Return [X, Y] of the center of cell containing provided text 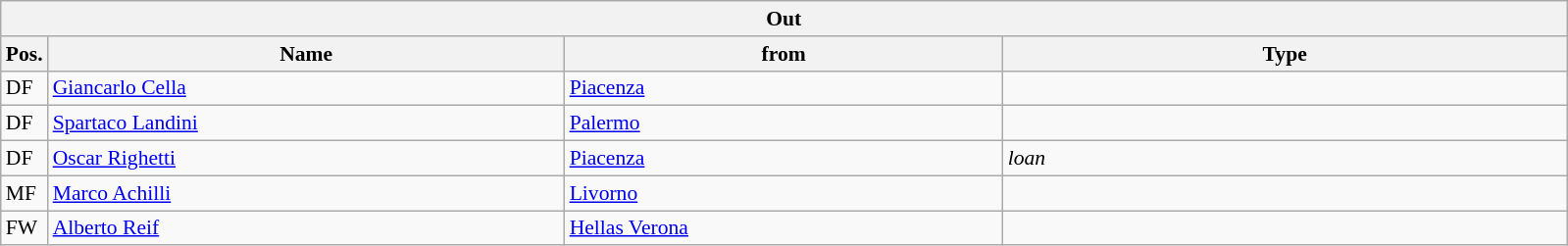
Hellas Verona [784, 228]
Name [306, 54]
FW [25, 228]
Pos. [25, 54]
Out [784, 19]
Alberto Reif [306, 228]
from [784, 54]
Livorno [784, 193]
Spartaco Landini [306, 123]
Marco Achilli [306, 193]
loan [1285, 159]
MF [25, 193]
Type [1285, 54]
Palermo [784, 123]
Giancarlo Cella [306, 88]
Oscar Righetti [306, 159]
